Output the (x, y) coordinate of the center of the cell containing the given text.  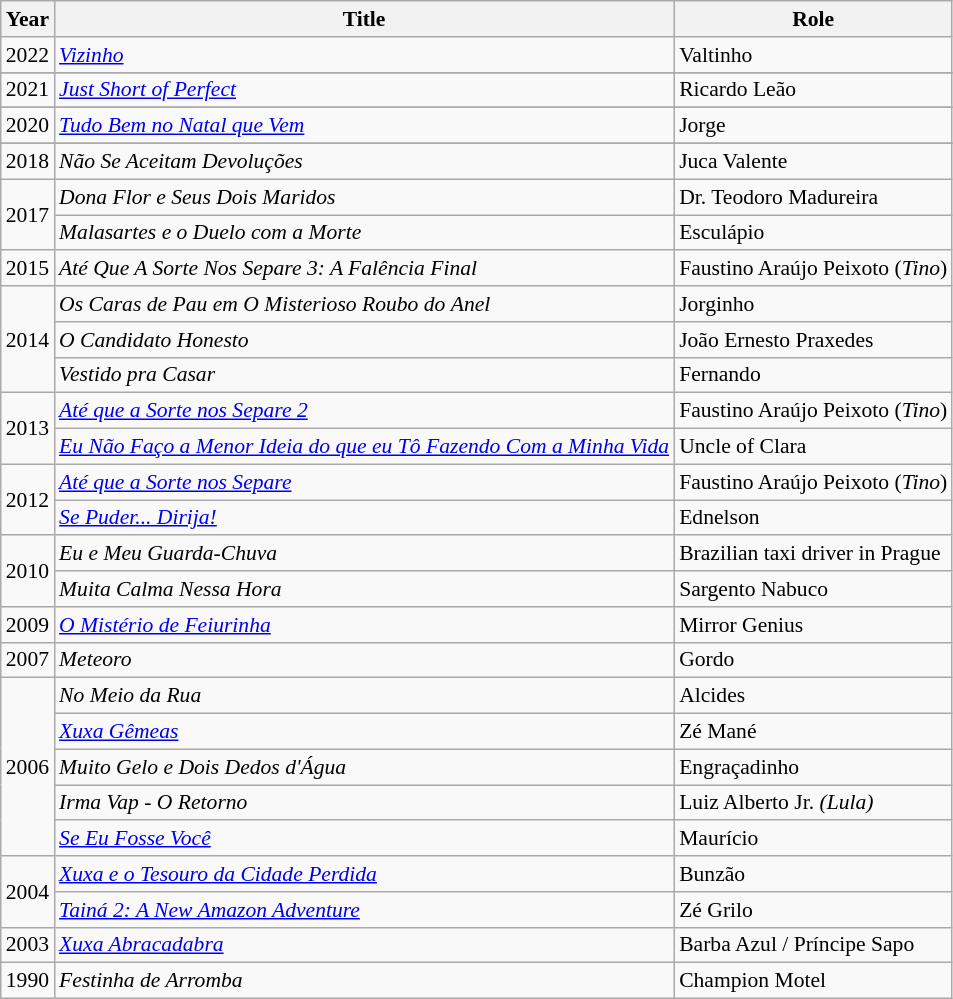
2013 (28, 428)
Dr. Teodoro Madureira (813, 197)
Não Se Aceitam Devoluções (364, 162)
Bunzão (813, 874)
Eu Não Faço a Menor Ideia do que eu Tô Fazendo Com a Minha Vida (364, 447)
Champion Motel (813, 981)
Até que a Sorte nos Separe 2 (364, 411)
2012 (28, 500)
Se Puder... Dirija! (364, 518)
Title (364, 19)
Meteoro (364, 660)
Luiz Alberto Jr. (Lula) (813, 803)
2006 (28, 767)
Os Caras de Pau em O Misterioso Roubo do Anel (364, 304)
Festinha de Arromba (364, 981)
Brazilian taxi driver in Prague (813, 554)
Muito Gelo e Dois Dedos d'Água (364, 767)
Até que a Sorte nos Separe (364, 482)
Fernando (813, 375)
Eu e Meu Guarda-Chuva (364, 554)
Jorginho (813, 304)
Irma Vap - O Retorno (364, 803)
Uncle of Clara (813, 447)
2007 (28, 660)
2018 (28, 162)
Year (28, 19)
Tainá 2: A New Amazon Adventure (364, 910)
Jorge (813, 126)
Ricardo Leão (813, 90)
Esculápio (813, 233)
Vizinho (364, 55)
Até Que A Sorte Nos Separe 3: A Falência Final (364, 269)
2020 (28, 126)
Tudo Bem no Natal que Vem (364, 126)
2014 (28, 340)
2009 (28, 625)
2015 (28, 269)
Barba Azul / Príncipe Sapo (813, 945)
2003 (28, 945)
Ednelson (813, 518)
Valtinho (813, 55)
2004 (28, 892)
2021 (28, 90)
João Ernesto Praxedes (813, 340)
Zé Grilo (813, 910)
Vestido pra Casar (364, 375)
Xuxa Abracadabra (364, 945)
Dona Flor e Seus Dois Maridos (364, 197)
Juca Valente (813, 162)
Se Eu Fosse Você (364, 839)
Role (813, 19)
Mirror Genius (813, 625)
2022 (28, 55)
Just Short of Perfect (364, 90)
Zé Mané (813, 732)
Gordo (813, 660)
Engraçadinho (813, 767)
Alcides (813, 696)
2017 (28, 214)
2010 (28, 572)
O Mistério de Feiurinha (364, 625)
Xuxa e o Tesouro da Cidade Perdida (364, 874)
Sargento Nabuco (813, 589)
Maurício (813, 839)
Malasartes e o Duelo com a Morte (364, 233)
O Candidato Honesto (364, 340)
1990 (28, 981)
No Meio da Rua (364, 696)
Muita Calma Nessa Hora (364, 589)
Xuxa Gêmeas (364, 732)
